Output the (X, Y) coordinate of the center of the cell containing the given text.  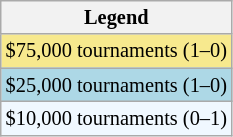
$25,000 tournaments (1–0) (116, 85)
$10,000 tournaments (0–1) (116, 118)
$75,000 tournaments (1–0) (116, 51)
Legend (116, 17)
